Output the (x, y) coordinate of the center of the cell containing the given text.  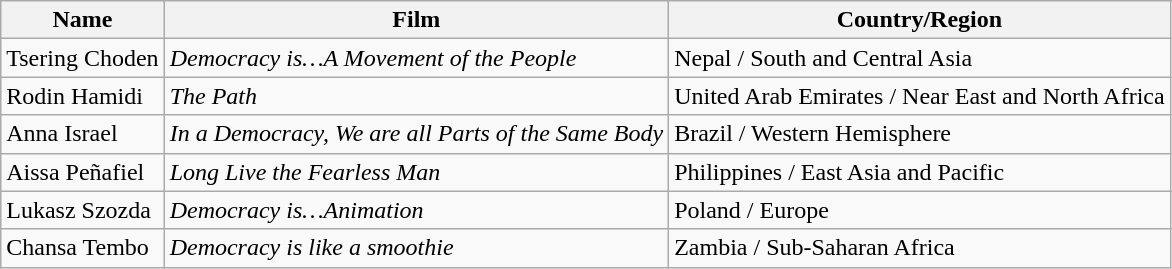
Rodin Hamidi (82, 96)
Philippines / East Asia and Pacific (920, 172)
Zambia / Sub-Saharan Africa (920, 248)
Tsering Choden (82, 58)
Chansa Tembo (82, 248)
Democracy is like a smoothie (416, 248)
Poland / Europe (920, 210)
The Path (416, 96)
Democracy is…A Movement of the People (416, 58)
Democracy is…Animation (416, 210)
Country/Region (920, 20)
Aissa Peñafiel (82, 172)
Lukasz Szozda (82, 210)
Anna Israel (82, 134)
Nepal / South and Central Asia (920, 58)
Name (82, 20)
United Arab Emirates / Near East and North Africa (920, 96)
In a Democracy, We are all Parts of the Same Body (416, 134)
Long Live the Fearless Man (416, 172)
Brazil / Western Hemisphere (920, 134)
Film (416, 20)
